Extract the [x, y] coordinate from the center of the cell holding the provided text.  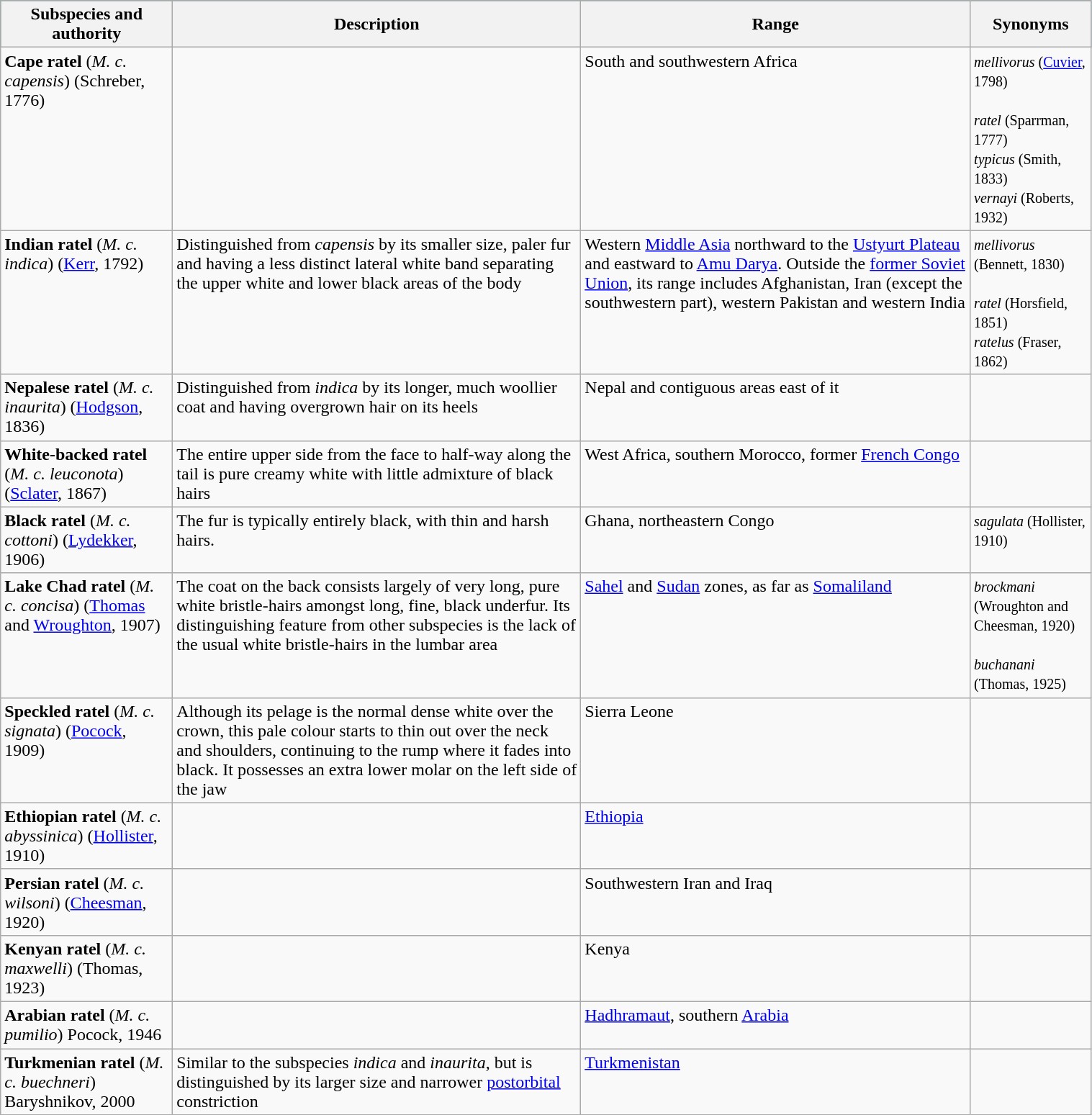
Turkmenistan [776, 1081]
South and southwestern Africa [776, 139]
Persian ratel (M. c. wilsoni) (Cheesman, 1920) [86, 902]
brockmani (Wroughton and Cheesman, 1920)buchanani (Thomas, 1925) [1031, 635]
Cape ratel (M. c. capensis) (Schreber, 1776) [86, 139]
Subspecies and authority [86, 24]
Synonyms [1031, 24]
Indian ratel (M. c. indica) (Kerr, 1792) [86, 302]
sagulata (Hollister, 1910) [1031, 540]
Distinguished from indica by its longer, much woollier coat and having overgrown hair on its heels [377, 407]
Similar to the subspecies indica and inaurita, but is distinguished by its larger size and narrower postorbital constriction [377, 1081]
The fur is typically entirely black, with thin and harsh hairs. [377, 540]
Sahel and Sudan zones, as far as Somaliland [776, 635]
mellivorus (Cuvier, 1798)ratel (Sparrman, 1777) typicus (Smith, 1833) vernayi (Roberts, 1932) [1031, 139]
Lake Chad ratel (M. c. concisa) (Thomas and Wroughton, 1907) [86, 635]
Ghana, northeastern Congo [776, 540]
White-backed ratel (M. c. leuconota) (Sclater, 1867) [86, 474]
Nepalese ratel (M. c. inaurita) (Hodgson, 1836) [86, 407]
Southwestern Iran and Iraq [776, 902]
mellivorus (Bennett, 1830)ratel (Horsfield, 1851) ratelus (Fraser, 1862) [1031, 302]
Description [377, 24]
Ethiopian ratel (M. c. abyssinica) (Hollister, 1910) [86, 836]
West Africa, southern Morocco, former French Congo [776, 474]
Sierra Leone [776, 750]
Speckled ratel (M. c. signata) (Pocock, 1909) [86, 750]
The entire upper side from the face to half-way along the tail is pure creamy white with little admixture of black hairs [377, 474]
Kenyan ratel (M. c. maxwelli) (Thomas, 1923) [86, 968]
Range [776, 24]
Ethiopia [776, 836]
Kenya [776, 968]
Nepal and contiguous areas east of it [776, 407]
Hadhramaut, southern Arabia [776, 1025]
Arabian ratel (M. c. pumilio) Pocock, 1946 [86, 1025]
Black ratel (M. c. cottoni) (Lydekker, 1906) [86, 540]
Turkmenian ratel (M. c. buechneri) Baryshnikov, 2000 [86, 1081]
